Output the (x, y) coordinate of the center of the cell containing the given text.  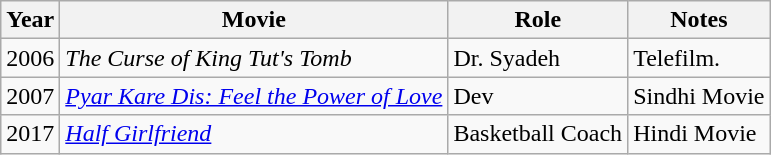
The Curse of King Tut's Tomb (254, 58)
2007 (30, 96)
Dr. Syadeh (538, 58)
Basketball Coach (538, 134)
Notes (699, 20)
Pyar Kare Dis: Feel the Power of Love (254, 96)
Dev (538, 96)
Half Girlfriend (254, 134)
Movie (254, 20)
2017 (30, 134)
Telefilm. (699, 58)
Role (538, 20)
Hindi Movie (699, 134)
2006 (30, 58)
Year (30, 20)
Sindhi Movie (699, 96)
